Determine the [X, Y] coordinate at the center of the cell enclosing the given text.  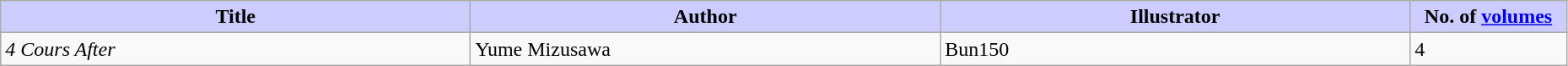
4 [1489, 49]
4 Cours After [236, 49]
Yume Mizusawa [705, 49]
Bun150 [1176, 49]
Author [705, 17]
No. of volumes [1489, 17]
Illustrator [1176, 17]
Title [236, 17]
